Determine the [X, Y] coordinate at the center of the cell enclosing the given text.  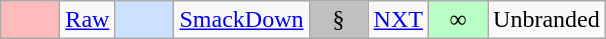
NXT [398, 20]
Raw [88, 20]
Unbranded [547, 20]
∞ [458, 20]
§ [338, 20]
SmackDown [242, 20]
